Return (x, y) of the center of cell containing provided text 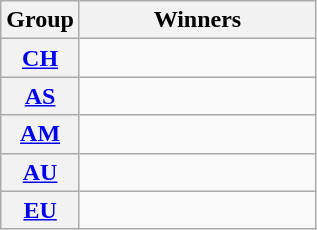
AM (40, 134)
Winners (197, 20)
CH (40, 58)
Group (40, 20)
AS (40, 96)
EU (40, 210)
AU (40, 172)
